Output the [X, Y] coordinate of the center of the cell containing the given text.  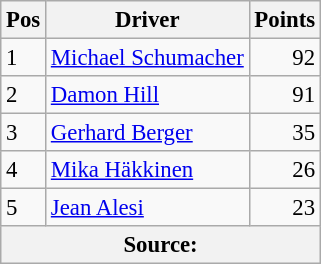
5 [24, 208]
Source: [161, 245]
23 [284, 208]
35 [284, 133]
92 [284, 58]
Driver [148, 20]
Gerhard Berger [148, 133]
Pos [24, 20]
Points [284, 20]
3 [24, 133]
91 [284, 95]
Michael Schumacher [148, 58]
Mika Häkkinen [148, 170]
Jean Alesi [148, 208]
2 [24, 95]
4 [24, 170]
1 [24, 58]
Damon Hill [148, 95]
26 [284, 170]
